Extract the (X, Y) coordinate from the center of the cell holding the provided text.  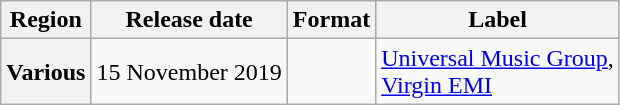
Universal Music Group,Virgin EMI (498, 72)
Format (331, 20)
Release date (189, 20)
Region (46, 20)
Various (46, 72)
15 November 2019 (189, 72)
Label (498, 20)
